Scan for the cell matching the given text and deliver its (x, y) coordinate at center. 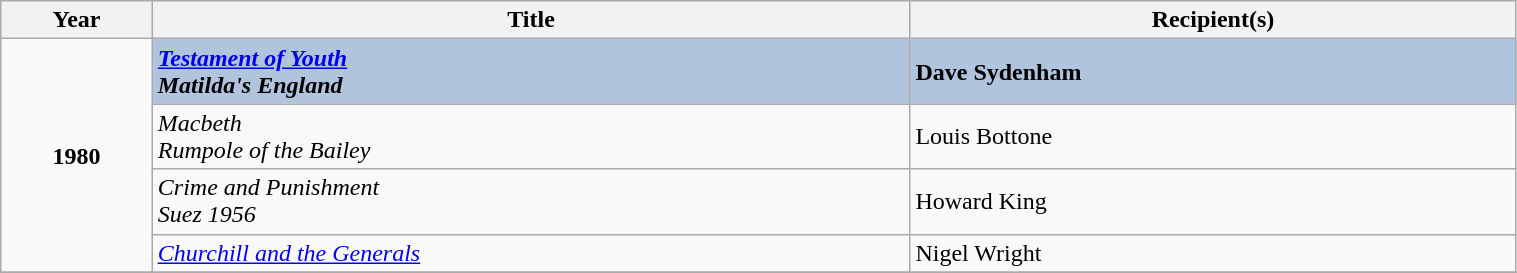
Title (531, 20)
Dave Sydenham (1213, 72)
Testament of YouthMatilda's England (531, 72)
Nigel Wright (1213, 253)
MacbethRumpole of the Bailey (531, 136)
Churchill and the Generals (531, 253)
Year (77, 20)
Crime and PunishmentSuez 1956 (531, 202)
Howard King (1213, 202)
Recipient(s) (1213, 20)
Louis Bottone (1213, 136)
1980 (77, 156)
